Scan for the cell matching the given text and deliver its [X, Y] coordinate at center. 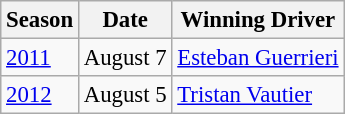
August 7 [125, 58]
2012 [40, 95]
Date [125, 20]
August 5 [125, 95]
Tristan Vautier [258, 95]
Season [40, 20]
Esteban Guerrieri [258, 58]
2011 [40, 58]
Winning Driver [258, 20]
